Output the (X, Y) coordinate of the center of the cell containing the given text.  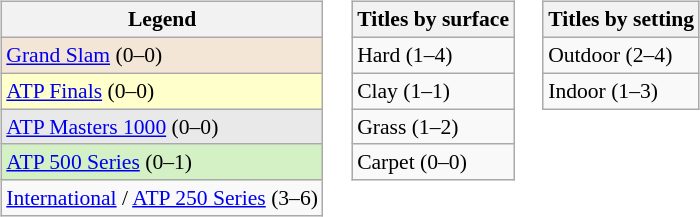
Indoor (1–3) (621, 91)
Hard (1–4) (433, 55)
Titles by surface (433, 20)
Grass (1–2) (433, 127)
Outdoor (2–4) (621, 55)
Carpet (0–0) (433, 162)
ATP 500 Series (0–1) (162, 162)
Legend (162, 20)
Titles by setting (621, 20)
Clay (1–1) (433, 91)
ATP Masters 1000 (0–0) (162, 127)
Grand Slam (0–0) (162, 55)
ATP Finals (0–0) (162, 91)
International / ATP 250 Series (3–6) (162, 198)
